Return [x, y] of the center of cell containing provided text 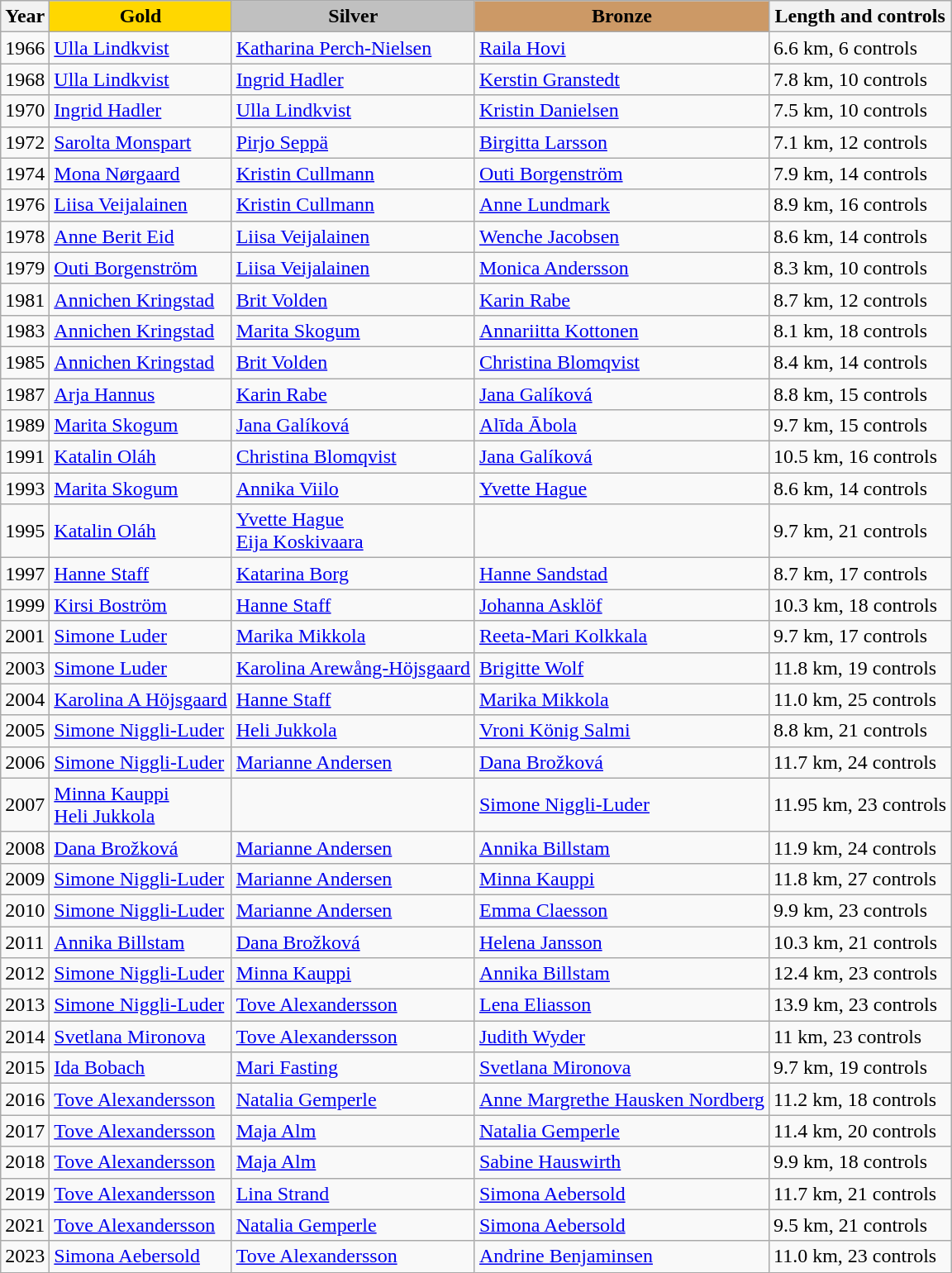
1981 [25, 299]
1968 [25, 79]
8.8 km, 21 controls [860, 731]
Annika Viilo [353, 489]
9.5 km, 21 controls [860, 1225]
Helena Jansson [621, 942]
7.9 km, 14 controls [860, 174]
2009 [25, 879]
Monica Andersson [621, 268]
2007 [25, 805]
1976 [25, 205]
Judith Wyder [621, 1037]
2010 [25, 910]
Brigitte Wolf [621, 668]
1991 [25, 457]
Vroni König Salmi [621, 731]
2013 [25, 1005]
1983 [25, 331]
2014 [25, 1037]
1970 [25, 111]
9.7 km, 19 controls [860, 1068]
8.7 km, 12 controls [860, 299]
2001 [25, 636]
11.4 km, 20 controls [860, 1131]
9.9 km, 23 controls [860, 910]
Silver [353, 17]
2003 [25, 668]
Arja Hannus [140, 394]
Wenche Jacobsen [621, 236]
Lina Strand [353, 1194]
10.5 km, 16 controls [860, 457]
Karolina A Höjsgaard [140, 699]
2021 [25, 1225]
Ida Bobach [140, 1068]
Annariitta Kottonen [621, 331]
2016 [25, 1099]
Year [25, 17]
8.3 km, 10 controls [860, 268]
Yvette Hague Eija Koskivaara [353, 531]
9.7 km, 17 controls [860, 636]
Gold [140, 17]
2019 [25, 1194]
1993 [25, 489]
8.1 km, 18 controls [860, 331]
Birgitta Larsson [621, 142]
Andrine Benjaminsen [621, 1256]
11 km, 23 controls [860, 1037]
10.3 km, 21 controls [860, 942]
Yvette Hague [621, 489]
Length and controls [860, 17]
Johanna Asklöf [621, 605]
8.8 km, 15 controls [860, 394]
Mari Fasting [353, 1068]
2017 [25, 1131]
Sabine Hauswirth [621, 1162]
Lena Eliasson [621, 1005]
1999 [25, 605]
2006 [25, 762]
11.8 km, 19 controls [860, 668]
Kirsi Boström [140, 605]
2011 [25, 942]
11.8 km, 27 controls [860, 879]
Hanne Sandstad [621, 574]
7.5 km, 10 controls [860, 111]
9.7 km, 15 controls [860, 426]
8.9 km, 16 controls [860, 205]
11.7 km, 24 controls [860, 762]
1987 [25, 394]
Anne Berit Eid [140, 236]
Pirjo Seppä [353, 142]
Alīda Ābola [621, 426]
Minna Kauppi Heli Jukkola [140, 805]
7.1 km, 12 controls [860, 142]
1978 [25, 236]
12.4 km, 23 controls [860, 974]
Reeta-Mari Kolkkala [621, 636]
2005 [25, 731]
2023 [25, 1256]
2012 [25, 974]
2008 [25, 847]
2018 [25, 1162]
7.8 km, 10 controls [860, 79]
9.7 km, 21 controls [860, 531]
Bronze [621, 17]
2004 [25, 699]
2015 [25, 1068]
Katharina Perch-Nielsen [353, 48]
1972 [25, 142]
11.7 km, 21 controls [860, 1194]
Anne Lundmark [621, 205]
Mona Nørgaard [140, 174]
1985 [25, 362]
Raila Hovi [621, 48]
11.0 km, 25 controls [860, 699]
1997 [25, 574]
1966 [25, 48]
9.9 km, 18 controls [860, 1162]
Heli Jukkola [353, 731]
8.4 km, 14 controls [860, 362]
Kristin Danielsen [621, 111]
Karolina Arewång-Höjsgaard [353, 668]
1974 [25, 174]
13.9 km, 23 controls [860, 1005]
10.3 km, 18 controls [860, 605]
1995 [25, 531]
Katarina Borg [353, 574]
8.7 km, 17 controls [860, 574]
6.6 km, 6 controls [860, 48]
11.0 km, 23 controls [860, 1256]
11.95 km, 23 controls [860, 805]
11.2 km, 18 controls [860, 1099]
1979 [25, 268]
Emma Claesson [621, 910]
Kerstin Granstedt [621, 79]
Anne Margrethe Hausken Nordberg [621, 1099]
1989 [25, 426]
11.9 km, 24 controls [860, 847]
Sarolta Monspart [140, 142]
